Locate the cell with the specified text and output its (X, Y) center coordinate. 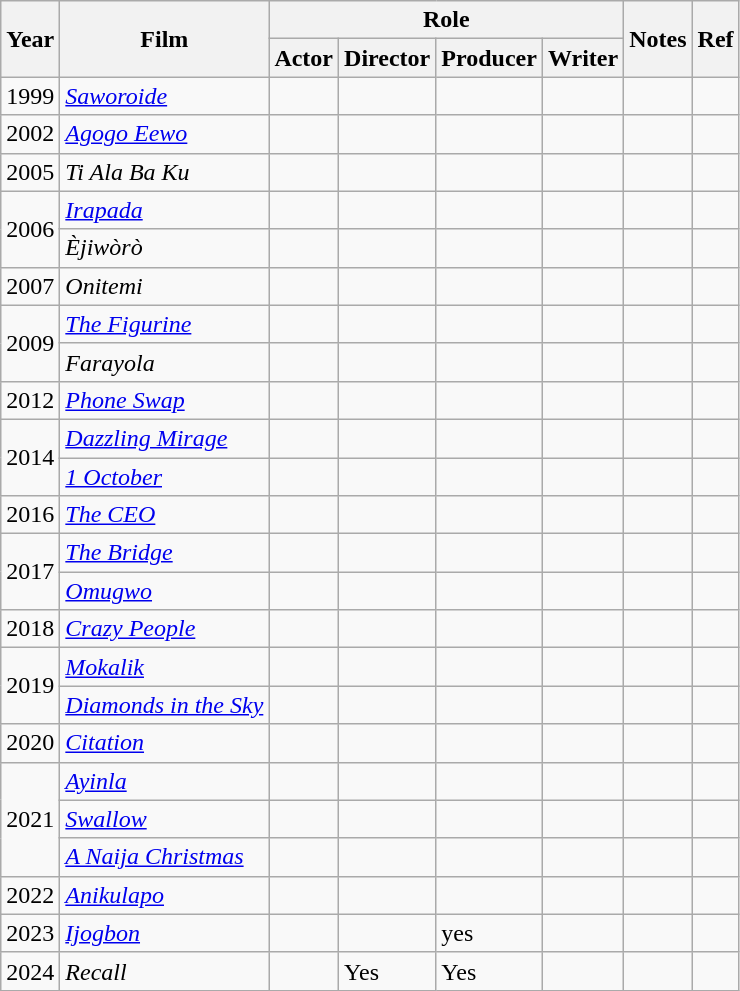
2017 (30, 572)
Year (30, 39)
Agogo Eewo (164, 134)
Irapada (164, 210)
Onitemi (164, 286)
Producer (490, 58)
2014 (30, 457)
Writer (582, 58)
yes (490, 933)
2007 (30, 286)
2022 (30, 895)
Film (164, 39)
Director (388, 58)
2002 (30, 134)
2021 (30, 819)
Citation (164, 743)
The Bridge (164, 553)
Saworoide (164, 96)
A Naija Christmas (164, 857)
Omugwo (164, 591)
Swallow (164, 819)
Ayinla (164, 781)
2020 (30, 743)
2012 (30, 400)
2016 (30, 515)
2005 (30, 172)
Actor (304, 58)
Anikulapo (164, 895)
1999 (30, 96)
Farayola (164, 362)
Recall (164, 971)
Notes (658, 39)
Crazy People (164, 629)
2024 (30, 971)
Ti Ala Ba Ku (164, 172)
Phone Swap (164, 400)
1 October (164, 477)
2019 (30, 686)
2018 (30, 629)
Ijogbon (164, 933)
Dazzling Mirage (164, 438)
The CEO (164, 515)
Mokalik (164, 667)
2023 (30, 933)
Ref (716, 39)
Èjiwòrò (164, 248)
Diamonds in the Sky (164, 705)
Role (446, 20)
2006 (30, 229)
The Figurine (164, 324)
2009 (30, 343)
